From the cell containing the given text, extract its center point as (X, Y) coordinate. 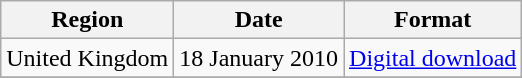
Date (259, 20)
Format (433, 20)
Digital download (433, 58)
18 January 2010 (259, 58)
United Kingdom (88, 58)
Region (88, 20)
